Capture the cell that displays the provided text and extract its [X, Y] central coordinate. 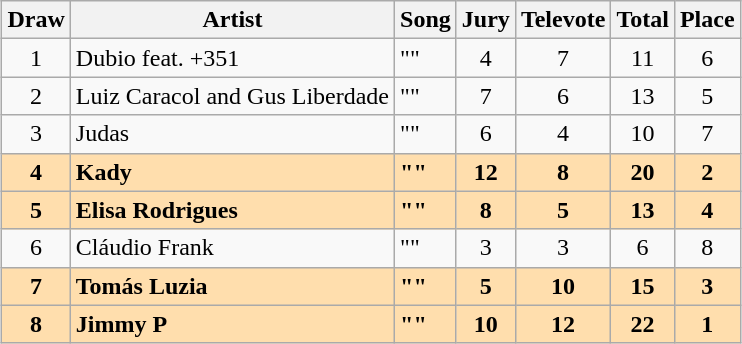
Dubio feat. +351 [232, 58]
Jimmy P [232, 324]
20 [643, 172]
15 [643, 286]
Total [643, 20]
Elisa Rodrigues [232, 210]
Tomás Luzia [232, 286]
Artist [232, 20]
Televote [562, 20]
22 [643, 324]
Place [707, 20]
Draw [36, 20]
Jury [486, 20]
11 [643, 58]
Judas [232, 134]
Luiz Caracol and Gus Liberdade [232, 96]
Kady [232, 172]
Cláudio Frank [232, 248]
Song [426, 20]
